From the cell containing the given text, extract its center point as (X, Y) coordinate. 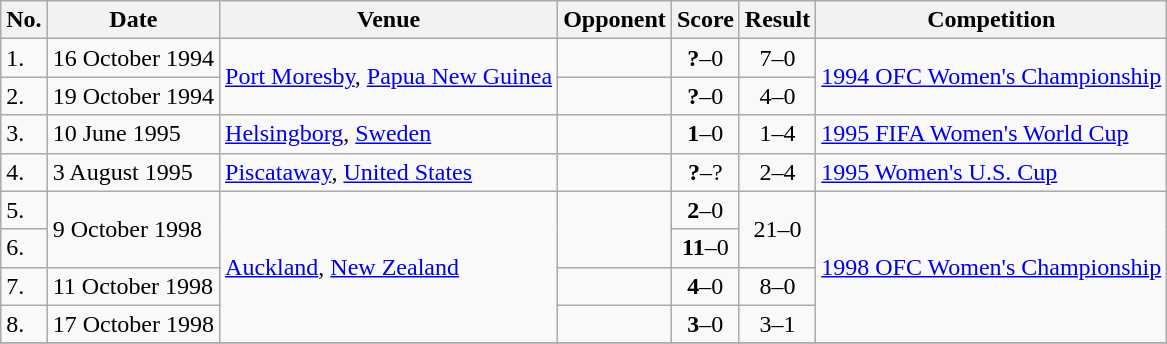
2. (24, 96)
4. (24, 172)
No. (24, 20)
Date (133, 20)
2–0 (705, 210)
16 October 1994 (133, 58)
3–1 (777, 324)
7. (24, 286)
1–0 (705, 134)
10 June 1995 (133, 134)
Helsingborg, Sweden (389, 134)
Port Moresby, Papua New Guinea (389, 77)
8–0 (777, 286)
11 October 1998 (133, 286)
19 October 1994 (133, 96)
3. (24, 134)
1995 Women's U.S. Cup (992, 172)
1–4 (777, 134)
17 October 1998 (133, 324)
Auckland, New Zealand (389, 267)
Score (705, 20)
21–0 (777, 229)
Piscataway, United States (389, 172)
7–0 (777, 58)
?–? (705, 172)
Competition (992, 20)
Venue (389, 20)
Opponent (615, 20)
6. (24, 248)
Result (777, 20)
1998 OFC Women's Championship (992, 267)
3–0 (705, 324)
3 August 1995 (133, 172)
8. (24, 324)
5. (24, 210)
1994 OFC Women's Championship (992, 77)
9 October 1998 (133, 229)
11–0 (705, 248)
2–4 (777, 172)
1. (24, 58)
1995 FIFA Women's World Cup (992, 134)
